Return (X, Y) of the center of cell containing provided text 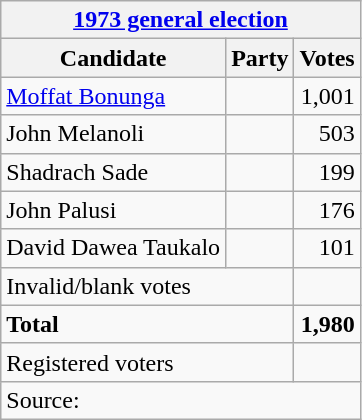
Source: (180, 400)
Shadrach Sade (114, 172)
1973 general election (180, 20)
Invalid/blank votes (148, 286)
Candidate (114, 58)
Registered voters (148, 362)
1,001 (327, 96)
Votes (327, 58)
John Palusi (114, 210)
503 (327, 134)
101 (327, 248)
1,980 (327, 324)
John Melanoli (114, 134)
Moffat Bonunga (114, 96)
199 (327, 172)
Party (260, 58)
176 (327, 210)
Total (148, 324)
David Dawea Taukalo (114, 248)
